Capture the cell that displays the provided text and extract its (x, y) central coordinate. 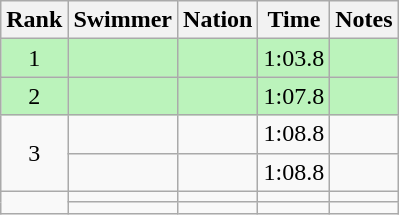
3 (34, 153)
Time (294, 20)
Nation (218, 20)
Rank (34, 20)
Swimmer (123, 20)
2 (34, 96)
1:07.8 (294, 96)
Notes (364, 20)
1:03.8 (294, 58)
1 (34, 58)
